Provide the (X, Y) coordinate of the cell's center where the given text is located.  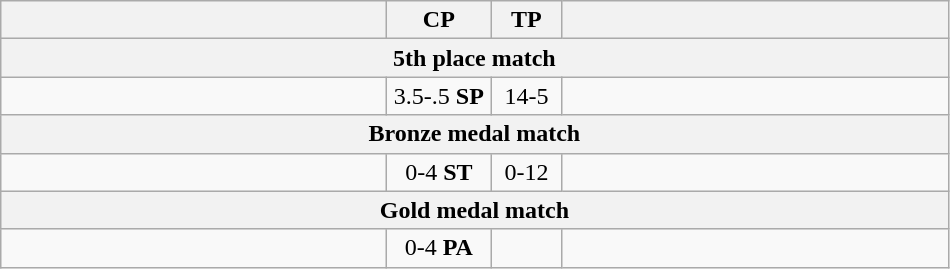
Gold medal match (474, 210)
0-12 (526, 172)
5th place match (474, 58)
0-4 PA (439, 248)
14-5 (526, 96)
TP (526, 20)
3.5-.5 SP (439, 96)
Bronze medal match (474, 134)
0-4 ST (439, 172)
CP (439, 20)
